Detect which cell encompasses the target text, then output its [x, y] center coordinate. 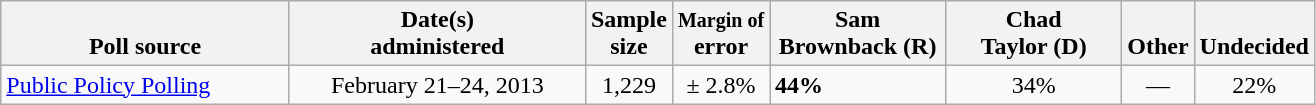
Public Policy Polling [146, 85]
Other [1158, 34]
Samplesize [628, 34]
— [1158, 85]
1,229 [628, 85]
Poll source [146, 34]
Date(s)administered [437, 34]
± 2.8% [720, 85]
34% [1034, 85]
February 21–24, 2013 [437, 85]
Undecided [1254, 34]
22% [1254, 85]
Margin oferror [720, 34]
SamBrownback (R) [858, 34]
ChadTaylor (D) [1034, 34]
44% [858, 85]
